Capture the cell that displays the provided text and extract its [x, y] central coordinate. 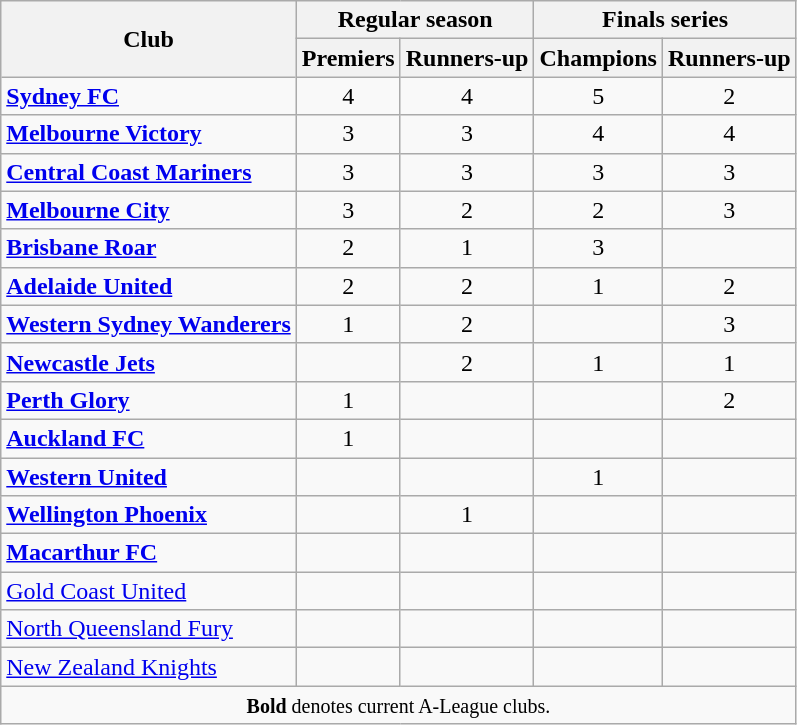
Bold denotes current A-League clubs. [398, 705]
New Zealand Knights [149, 667]
Western Sydney Wanderers [149, 324]
Macarthur FC [149, 553]
Adelaide United [149, 286]
Regular season [415, 20]
Premiers [348, 58]
Finals series [665, 20]
Sydney FC [149, 96]
North Queensland Fury [149, 629]
Western United [149, 477]
Wellington Phoenix [149, 515]
Gold Coast United [149, 591]
5 [598, 96]
Newcastle Jets [149, 362]
Perth Glory [149, 400]
Brisbane Roar [149, 248]
Club [149, 39]
Melbourne City [149, 210]
Melbourne Victory [149, 134]
Champions [598, 58]
Central Coast Mariners [149, 172]
Auckland FC [149, 438]
